Scan for the cell matching the given text and deliver its (X, Y) coordinate at center. 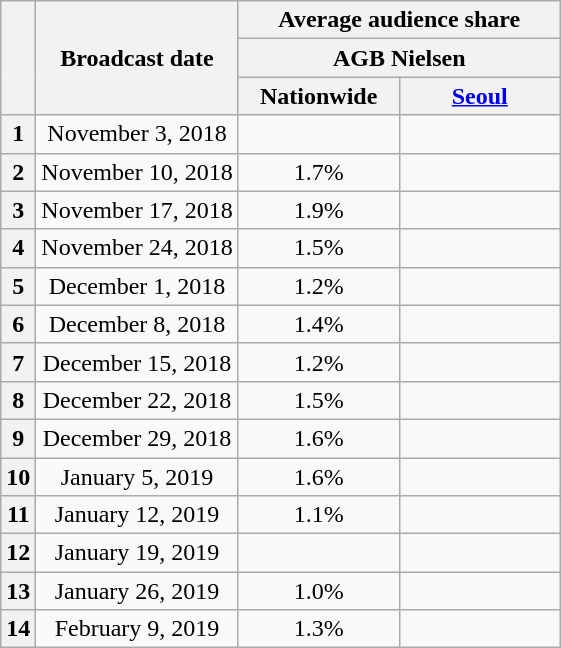
13 (18, 591)
1 (18, 134)
12 (18, 553)
AGB Nielsen (399, 58)
January 26, 2019 (137, 591)
11 (18, 515)
2 (18, 172)
Seoul (480, 96)
Broadcast date (137, 58)
January 12, 2019 (137, 515)
November 24, 2018 (137, 248)
9 (18, 438)
4 (18, 248)
1.1% (318, 515)
1.9% (318, 210)
December 8, 2018 (137, 324)
January 19, 2019 (137, 553)
7 (18, 362)
1.3% (318, 629)
6 (18, 324)
December 22, 2018 (137, 400)
December 29, 2018 (137, 438)
Average audience share (399, 20)
November 3, 2018 (137, 134)
1.7% (318, 172)
14 (18, 629)
8 (18, 400)
November 17, 2018 (137, 210)
February 9, 2019 (137, 629)
November 10, 2018 (137, 172)
3 (18, 210)
10 (18, 477)
1.4% (318, 324)
December 15, 2018 (137, 362)
December 1, 2018 (137, 286)
1.0% (318, 591)
January 5, 2019 (137, 477)
Nationwide (318, 96)
5 (18, 286)
